For the text-containing cell, return its midpoint in (x, y) coordinate format. 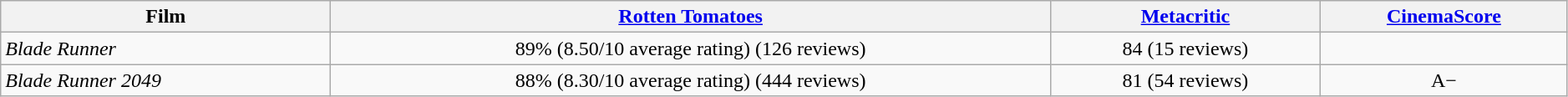
Rotten Tomatoes (690, 17)
Blade Runner (165, 48)
84 (15 reviews) (1185, 48)
Film (165, 17)
CinemaScore (1444, 17)
Blade Runner 2049 (165, 80)
A− (1444, 80)
Metacritic (1185, 17)
81 (54 reviews) (1185, 80)
88% (8.30/10 average rating) (444 reviews) (690, 80)
89% (8.50/10 average rating) (126 reviews) (690, 48)
